Detect which cell encompasses the target text, then output its (x, y) center coordinate. 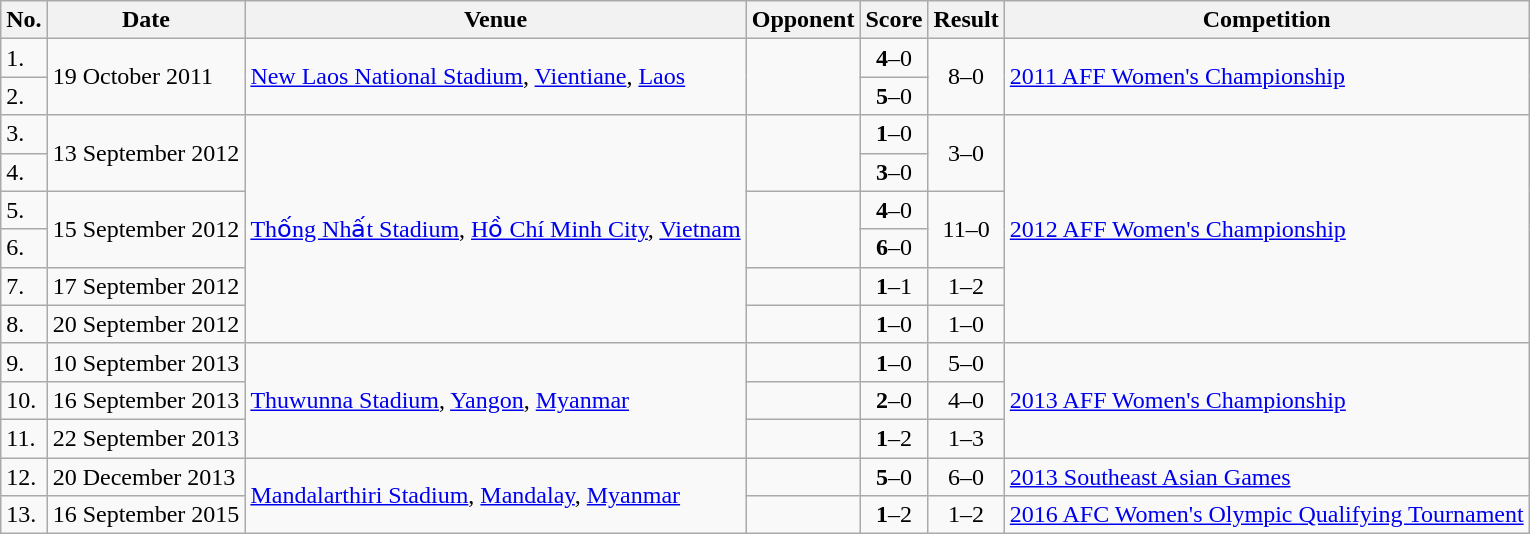
2–0 (894, 400)
16 September 2013 (146, 400)
13. (24, 515)
15 September 2012 (146, 229)
13 September 2012 (146, 153)
Thuwunna Stadium, Yangon, Myanmar (496, 400)
3. (24, 134)
16 September 2015 (146, 515)
1–3 (966, 438)
1. (24, 58)
20 September 2012 (146, 324)
1–1 (894, 286)
2011 AFF Women's Championship (1266, 77)
Date (146, 20)
10. (24, 400)
Opponent (803, 20)
17 September 2012 (146, 286)
Thống Nhất Stadium, Hồ Chí Minh City, Vietnam (496, 229)
19 October 2011 (146, 77)
New Laos National Stadium, Vientiane, Laos (496, 77)
22 September 2013 (146, 438)
5. (24, 210)
Score (894, 20)
2013 AFF Women's Championship (1266, 400)
10 September 2013 (146, 362)
20 December 2013 (146, 477)
12. (24, 477)
11. (24, 438)
11–0 (966, 229)
8. (24, 324)
2. (24, 96)
Mandalarthiri Stadium, Mandalay, Myanmar (496, 496)
7. (24, 286)
6. (24, 248)
2012 AFF Women's Championship (1266, 229)
8–0 (966, 77)
Competition (1266, 20)
4. (24, 172)
No. (24, 20)
Result (966, 20)
2016 AFC Women's Olympic Qualifying Tournament (1266, 515)
2013 Southeast Asian Games (1266, 477)
Venue (496, 20)
9. (24, 362)
